For the text-containing cell, return its midpoint in (x, y) coordinate format. 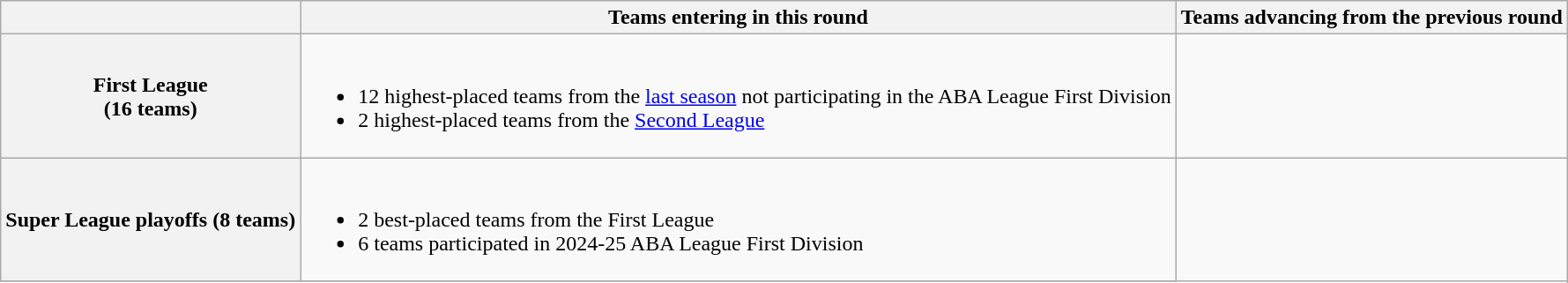
Teams advancing from the previous round (1371, 18)
First League(16 teams) (151, 96)
12 highest-placed teams from the last season not participating in the ABA League First Division2 highest-placed teams from the Second League (739, 96)
Teams entering in this round (739, 18)
Super League playoffs (8 teams) (151, 220)
2 best-placed teams from the First League6 teams participated in 2024-25 ABA League First Division (739, 220)
